Output the [X, Y] coordinate of the center of the cell containing the given text.  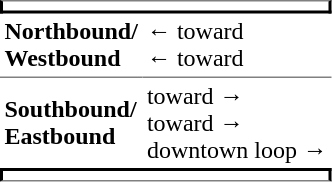
Southbound/Eastbound [71, 123]
Northbound/Westbound [71, 46]
← toward ← toward [236, 46]
toward → toward → downtown loop → [236, 123]
